Search for the cell housing the specified text and yield its [X, Y] center coordinate. 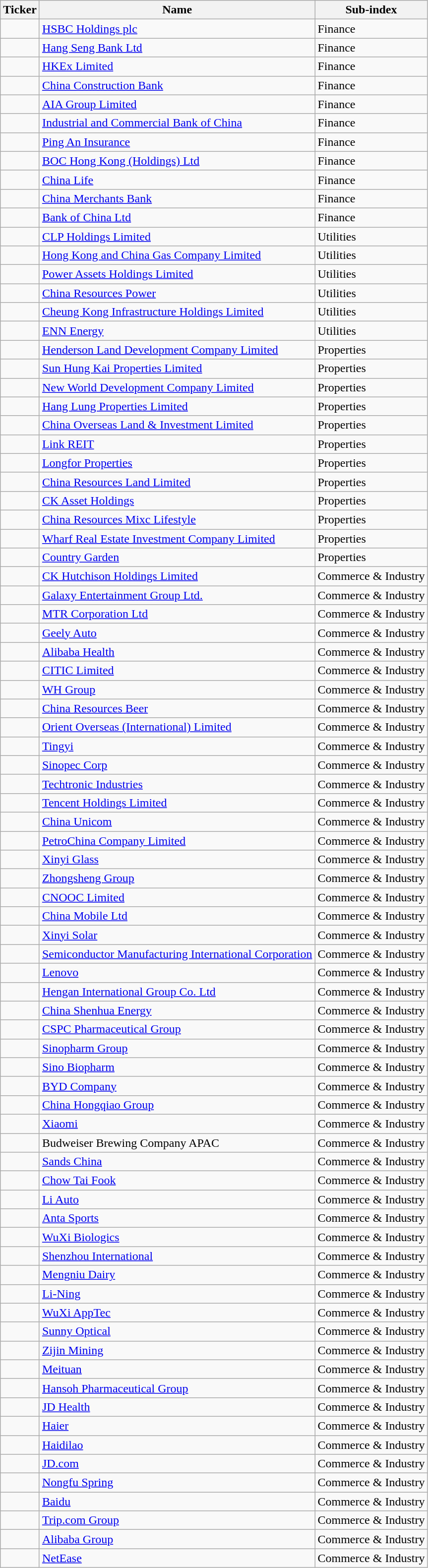
China Hongqiao Group [177, 1105]
WH Group [177, 690]
Country Garden [177, 558]
CK Hutchison Holdings Limited [177, 576]
Sino Biopharm [177, 1067]
PetroChina Company Limited [177, 841]
Sunny Optical [177, 1331]
CITIC Limited [177, 671]
BYD Company [177, 1086]
Longfor Properties [177, 463]
China Resources Power [177, 293]
Hansoh Pharmaceutical Group [177, 1388]
CLP Holdings Limited [177, 237]
Anta Sports [177, 1218]
CNOOC Limited [177, 897]
WuXi Biologics [177, 1237]
Sands China [177, 1162]
Alibaba Health [177, 652]
Bank of China Ltd [177, 217]
Semiconductor Manufacturing International Corporation [177, 954]
HSBC Holdings plc [177, 29]
Ticker [20, 10]
Geely Auto [177, 633]
JD Health [177, 1407]
Zhongsheng Group [177, 878]
Galaxy Entertainment Group Ltd. [177, 595]
Tencent Holdings Limited [177, 803]
Meituan [177, 1369]
Sinopec Corp [177, 765]
Nongfu Spring [177, 1483]
Industrial and Commercial Bank of China [177, 123]
China Resources Mixc Lifestyle [177, 519]
BOC Hong Kong (Holdings) Ltd [177, 161]
New World Development Company Limited [177, 387]
JD.com [177, 1464]
Chow Tai Fook [177, 1181]
AIA Group Limited [177, 104]
Li-Ning [177, 1294]
Zijin Mining [177, 1350]
WuXi AppTec [177, 1313]
Ping An Insurance [177, 142]
Haidilao [177, 1445]
Xinyi Glass [177, 860]
China Construction Bank [177, 85]
Mengniu Dairy [177, 1275]
Budweiser Brewing Company APAC [177, 1142]
Trip.com Group [177, 1520]
China Overseas Land & Investment Limited [177, 425]
Wharf Real Estate Investment Company Limited [177, 538]
Power Assets Holdings Limited [177, 274]
China Unicom [177, 821]
Cheung Kong Infrastructure Holdings Limited [177, 312]
Hong Kong and China Gas Company Limited [177, 255]
Sub-index [371, 10]
Shenzhou International [177, 1256]
Hengan International Group Co. Ltd [177, 992]
Li Auto [177, 1199]
Xinyi Solar [177, 935]
Hang Seng Bank Ltd [177, 48]
NetEase [177, 1558]
China Merchants Bank [177, 198]
China Resources Land Limited [177, 482]
China Mobile Ltd [177, 916]
Orient Overseas (International) Limited [177, 727]
CSPC Pharmaceutical Group [177, 1029]
China Shenhua Energy [177, 1010]
Hang Lung Properties Limited [177, 406]
Lenovo [177, 973]
China Life [177, 180]
Baidu [177, 1502]
MTR Corporation Ltd [177, 614]
China Resources Beer [177, 708]
Sun Hung Kai Properties Limited [177, 369]
ENN Energy [177, 331]
HKEx Limited [177, 66]
Henderson Land Development Company Limited [177, 350]
Tingyi [177, 746]
Alibaba Group [177, 1539]
Xiaomi [177, 1124]
Link REIT [177, 444]
Name [177, 10]
Haier [177, 1426]
Techtronic Industries [177, 784]
Sinopharm Group [177, 1048]
CK Asset Holdings [177, 501]
